Return the (X, Y) coordinate for the center point of the cell that contains the specified text.  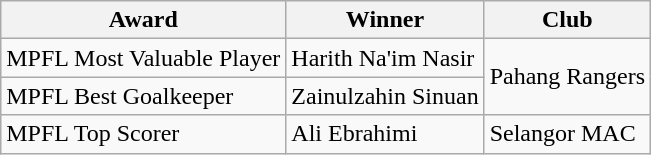
Ali Ebrahimi (385, 134)
MPFL Most Valuable Player (144, 58)
MPFL Top Scorer (144, 134)
MPFL Best Goalkeeper (144, 96)
Winner (385, 20)
Club (567, 20)
Award (144, 20)
Selangor MAC (567, 134)
Pahang Rangers (567, 77)
Zainulzahin Sinuan (385, 96)
Harith Na'im Nasir (385, 58)
